Search for the cell housing the specified text and yield its [X, Y] center coordinate. 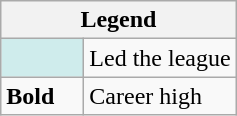
Bold [42, 96]
Legend [118, 20]
Career high [160, 96]
Led the league [160, 58]
